Capture the cell that displays the provided text and extract its [X, Y] central coordinate. 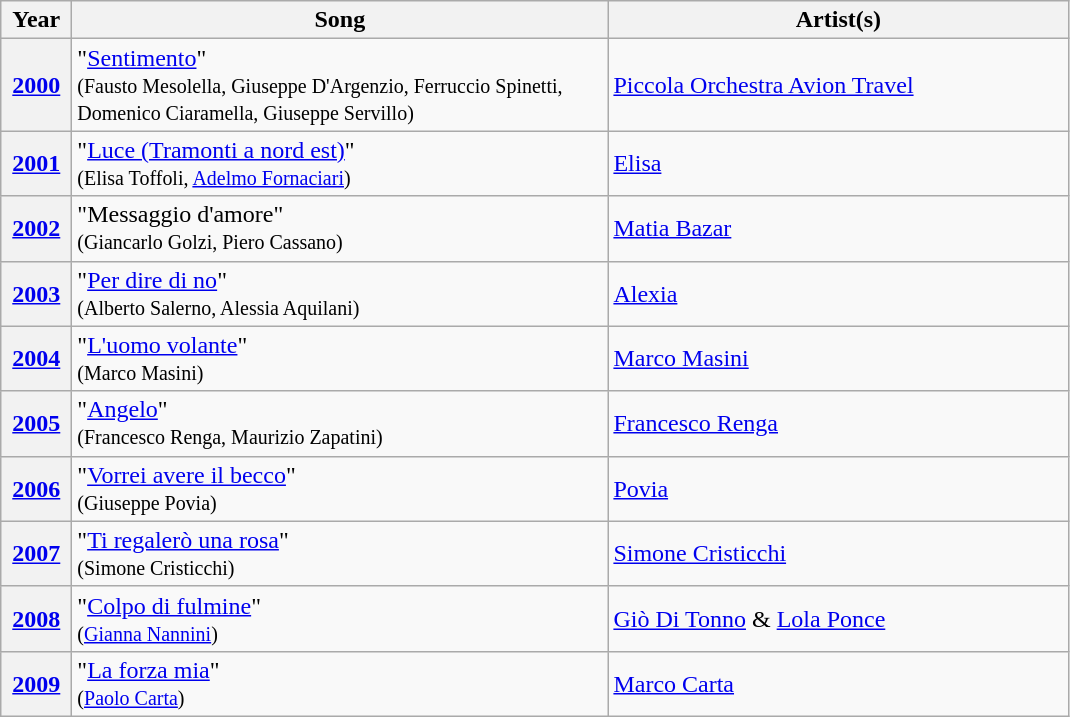
Francesco Renga [838, 424]
"Angelo"(Francesco Renga, Maurizio Zapatini) [340, 424]
Matia Bazar [838, 228]
"L'uomo volante"(Marco Masini) [340, 358]
Piccola Orchestra Avion Travel [838, 85]
Marco Carta [838, 684]
2008 [36, 618]
Year [36, 20]
"Luce (Tramonti a nord est)"(Elisa Toffoli, Adelmo Fornaciari) [340, 164]
Marco Masini [838, 358]
"Messaggio d'amore"(Giancarlo Golzi, Piero Cassano) [340, 228]
Artist(s) [838, 20]
2000 [36, 85]
2003 [36, 294]
2001 [36, 164]
Alexia [838, 294]
"La forza mia"(Paolo Carta) [340, 684]
2005 [36, 424]
Simone Cristicchi [838, 554]
Elisa [838, 164]
Povia [838, 488]
"Colpo di fulmine"(Gianna Nannini) [340, 618]
2002 [36, 228]
2007 [36, 554]
2009 [36, 684]
"Ti regalerò una rosa"(Simone Cristicchi) [340, 554]
"Vorrei avere il becco"(Giuseppe Povia) [340, 488]
Giò Di Tonno & Lola Ponce [838, 618]
"Sentimento"(Fausto Mesolella, Giuseppe D'Argenzio, Ferruccio Spinetti, Domenico Ciaramella, Giuseppe Servillo) [340, 85]
2006 [36, 488]
2004 [36, 358]
Song [340, 20]
"Per dire di no"(Alberto Salerno, Alessia Aquilani) [340, 294]
